For the text-containing cell, return its midpoint in [x, y] coordinate format. 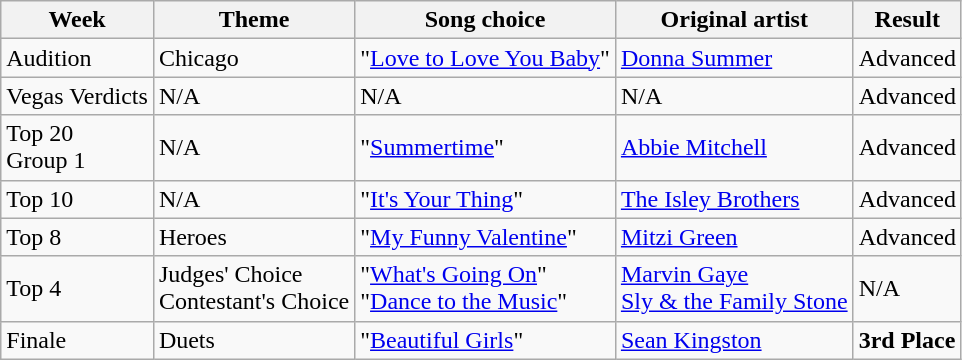
Result [907, 20]
Donna Summer [734, 58]
"My Funny Valentine" [486, 237]
Song choice [486, 20]
Mitzi Green [734, 237]
Marvin GayeSly & the Family Stone [734, 288]
Vegas Verdicts [78, 96]
Chicago [254, 58]
Top 4 [78, 288]
Heroes [254, 237]
Duets [254, 340]
Top 20Group 1 [78, 148]
"It's Your Thing" [486, 199]
Audition [78, 58]
"What's Going On""Dance to the Music" [486, 288]
Week [78, 20]
The Isley Brothers [734, 199]
3rd Place [907, 340]
Sean Kingston [734, 340]
"Love to Love You Baby" [486, 58]
Original artist [734, 20]
Theme [254, 20]
Finale [78, 340]
Top 8 [78, 237]
"Beautiful Girls" [486, 340]
"Summertime" [486, 148]
Judges' ChoiceContestant's Choice [254, 288]
Top 10 [78, 199]
Abbie Mitchell [734, 148]
